Extract the [x, y] coordinate from the center of the cell holding the provided text.  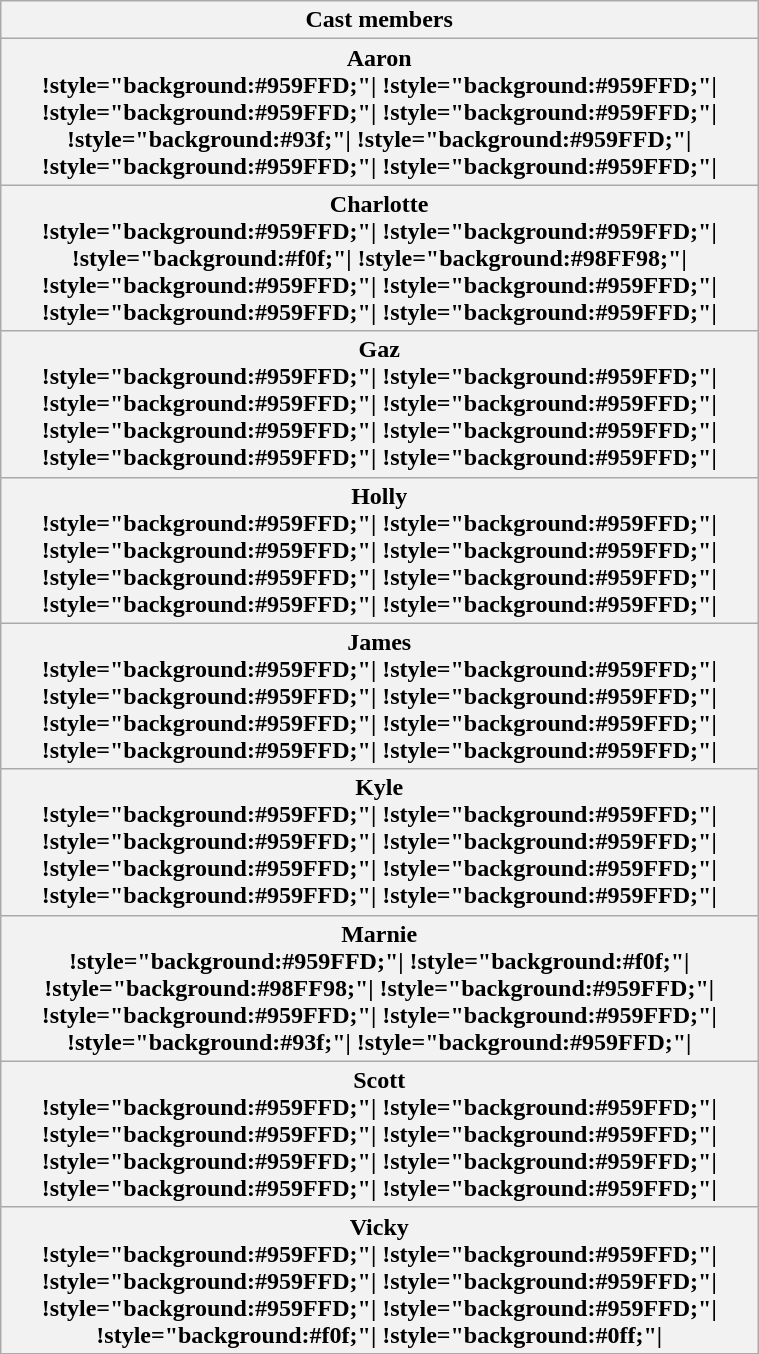
Cast members [380, 20]
